Output the (X, Y) coordinate of the center of the cell containing the given text.  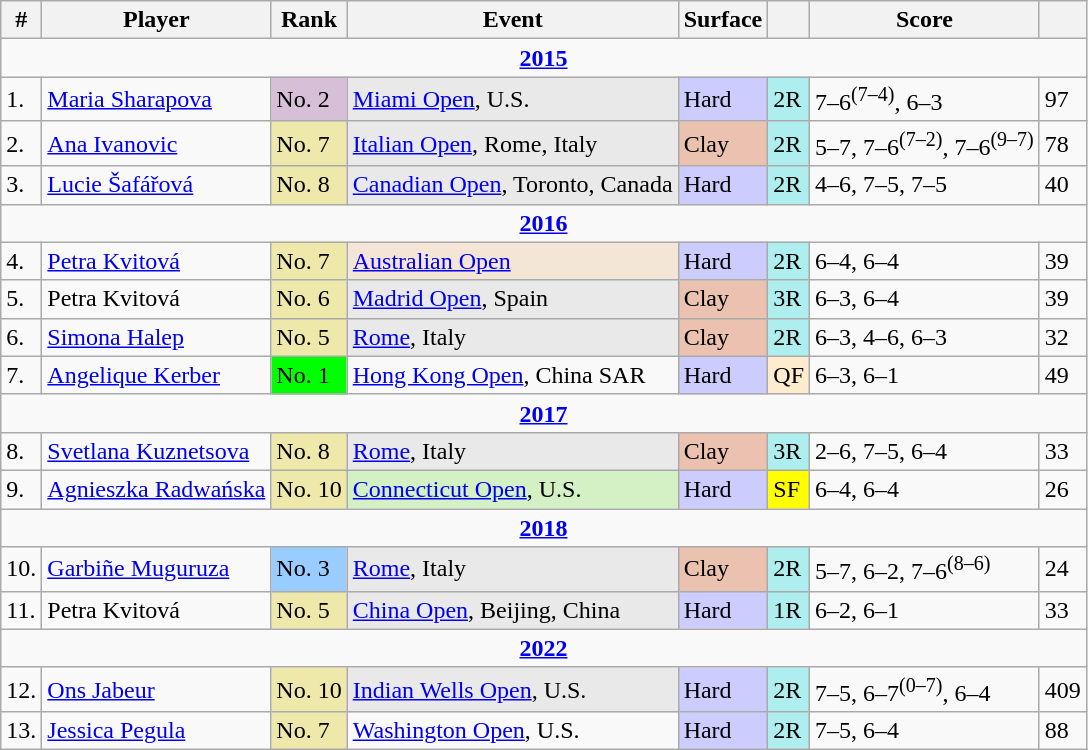
6–3, 4–6, 6–3 (925, 337)
5. (22, 299)
5–7, 7–6(7–2), 7–6(9–7) (925, 144)
Simona Halep (156, 337)
Canadian Open, Toronto, Canada (512, 185)
Italian Open, Rome, Italy (512, 144)
13. (22, 731)
7. (22, 375)
Garbiñe Muguruza (156, 570)
9. (22, 489)
Indian Wells Open, U.S. (512, 690)
Svetlana Kuznetsova (156, 451)
49 (1062, 375)
26 (1062, 489)
88 (1062, 731)
Hong Kong Open, China SAR (512, 375)
6–3, 6–4 (925, 299)
Jessica Pegula (156, 731)
Ana Ivanovic (156, 144)
24 (1062, 570)
12. (22, 690)
2015 (544, 58)
Rank (309, 20)
No. 2 (309, 100)
No. 6 (309, 299)
4–6, 7–5, 7–5 (925, 185)
Surface (723, 20)
1R (789, 610)
97 (1062, 100)
6. (22, 337)
Player (156, 20)
2–6, 7–5, 6–4 (925, 451)
2018 (544, 528)
Lucie Šafářová (156, 185)
Maria Sharapova (156, 100)
Australian Open (512, 261)
409 (1062, 690)
2017 (544, 413)
Miami Open, U.S. (512, 100)
QF (789, 375)
32 (1062, 337)
Washington Open, U.S. (512, 731)
# (22, 20)
Agnieszka Radwańska (156, 489)
10. (22, 570)
40 (1062, 185)
Connecticut Open, U.S. (512, 489)
Ons Jabeur (156, 690)
China Open, Beijing, China (512, 610)
7–6(7–4), 6–3 (925, 100)
3. (22, 185)
No. 1 (309, 375)
4. (22, 261)
2022 (544, 648)
7–5, 6–4 (925, 731)
78 (1062, 144)
Angelique Kerber (156, 375)
Score (925, 20)
1. (22, 100)
6–2, 6–1 (925, 610)
2. (22, 144)
11. (22, 610)
Madrid Open, Spain (512, 299)
Event (512, 20)
6–3, 6–1 (925, 375)
7–5, 6–7(0–7), 6–4 (925, 690)
2016 (544, 223)
5–7, 6–2, 7–6(8–6) (925, 570)
SF (789, 489)
8. (22, 451)
No. 3 (309, 570)
